Detect which cell encompasses the target text, then output its (x, y) center coordinate. 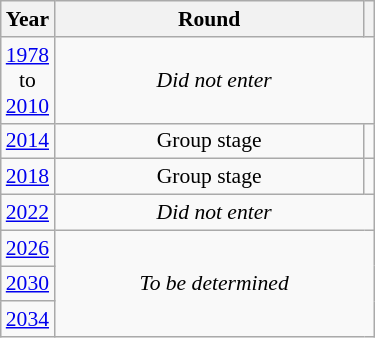
2034 (28, 320)
2022 (28, 213)
Year (28, 19)
2018 (28, 177)
To be determined (214, 284)
2014 (28, 141)
Round (209, 19)
1978to2010 (28, 80)
2026 (28, 248)
2030 (28, 284)
